Scan for the cell matching the given text and deliver its [x, y] coordinate at center. 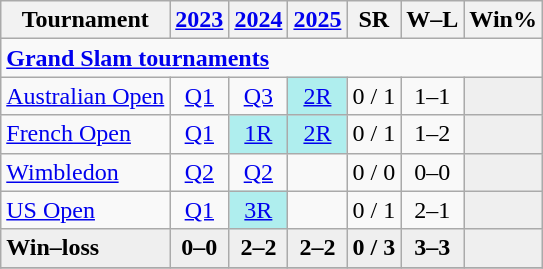
Win% [504, 20]
2024 [258, 20]
2023 [200, 20]
3–3 [432, 248]
Win–loss [86, 248]
1–2 [432, 134]
French Open [86, 134]
1–1 [432, 96]
1R [258, 134]
US Open [86, 210]
2025 [318, 20]
0 / 3 [374, 248]
Grand Slam tournaments [272, 58]
Wimbledon [86, 172]
SR [374, 20]
Australian Open [86, 96]
Q3 [258, 96]
Tournament [86, 20]
0 / 0 [374, 172]
3R [258, 210]
2–1 [432, 210]
W–L [432, 20]
